Provide the [X, Y] coordinate of the cell's center where the given text is located.  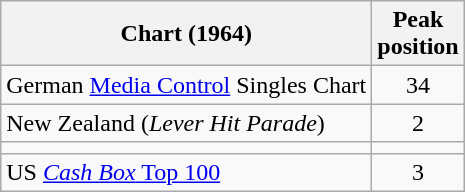
3 [418, 172]
2 [418, 123]
German Media Control Singles Chart [186, 85]
Peakposition [418, 34]
US Cash Box Top 100 [186, 172]
New Zealand (Lever Hit Parade) [186, 123]
Chart (1964) [186, 34]
34 [418, 85]
